Capture the cell that displays the provided text and extract its [x, y] central coordinate. 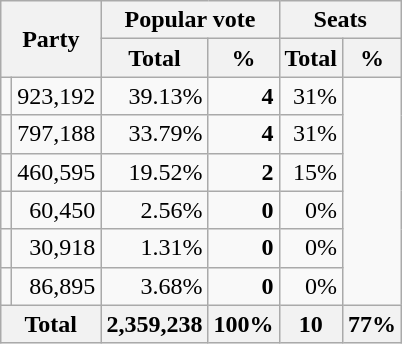
460,595 [56, 172]
2 [244, 172]
923,192 [56, 96]
Popular vote [190, 20]
39.13% [154, 96]
77% [372, 324]
797,188 [56, 134]
2,359,238 [154, 324]
1.31% [154, 248]
33.79% [154, 134]
19.52% [154, 172]
3.68% [154, 286]
86,895 [56, 286]
60,450 [56, 210]
2.56% [154, 210]
10 [311, 324]
15% [311, 172]
Party [51, 39]
Seats [340, 20]
100% [244, 324]
30,918 [56, 248]
